Provide the (X, Y) coordinate of the cell's center where the given text is located.  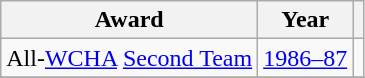
All-WCHA Second Team (130, 58)
Award (130, 20)
1986–87 (306, 58)
Year (306, 20)
